From the cell containing the given text, extract its center point as (x, y) coordinate. 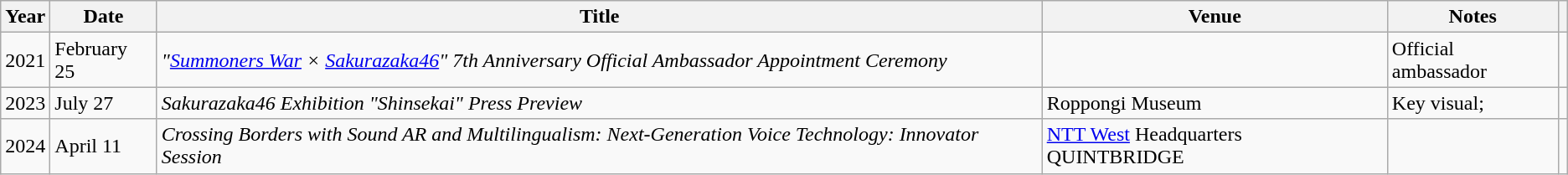
Key visual; (1473, 103)
2021 (25, 60)
Title (600, 17)
Venue (1215, 17)
2023 (25, 103)
"Summoners War × Sakurazaka46" 7th Anniversary Official Ambassador Appointment Ceremony (600, 60)
Crossing Borders with Sound AR and Multilingualism: Next-Generation Voice Technology: Innovator Session (600, 146)
July 27 (104, 103)
Official ambassador (1473, 60)
NTT West Headquarters QUINTBRIDGE (1215, 146)
February 25 (104, 60)
Year (25, 17)
April 11 (104, 146)
2024 (25, 146)
Date (104, 17)
Notes (1473, 17)
Roppongi Museum (1215, 103)
Sakurazaka46 Exhibition "Shinsekai" Press Preview (600, 103)
